Scan for the cell matching the given text and deliver its [x, y] coordinate at center. 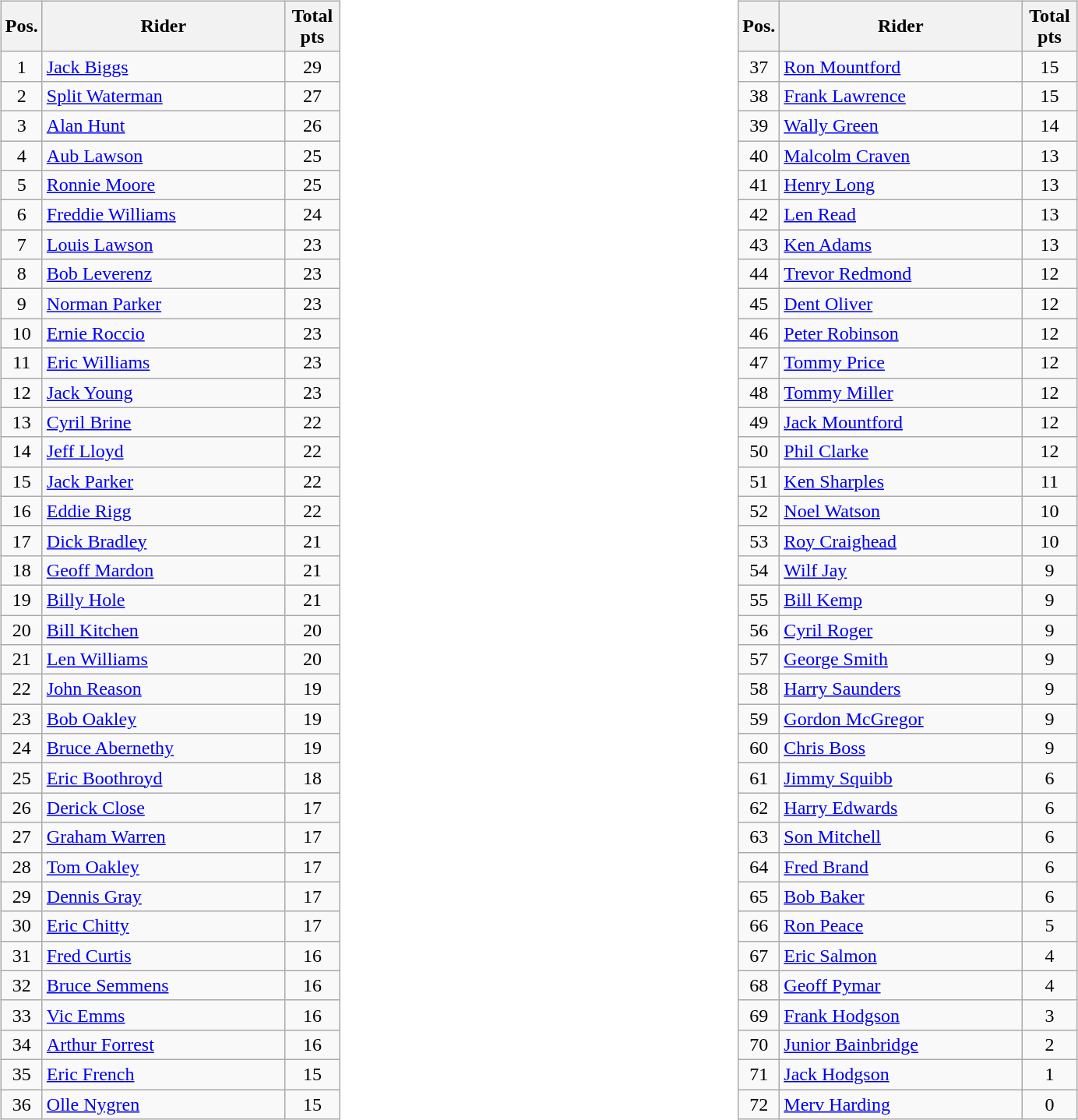
Ken Adams [900, 245]
Norman Parker [164, 304]
54 [759, 570]
Eddie Rigg [164, 511]
68 [759, 985]
George Smith [900, 660]
Eric Boothroyd [164, 778]
Tommy Price [900, 363]
Ernie Roccio [164, 333]
48 [759, 393]
42 [759, 215]
Jack Mountford [900, 422]
55 [759, 600]
44 [759, 274]
57 [759, 660]
Olle Nygren [164, 1104]
Vic Emms [164, 1015]
Jack Hodgson [900, 1074]
Jack Young [164, 393]
Derick Close [164, 808]
Bob Baker [900, 896]
Chris Boss [900, 748]
Freddie Williams [164, 215]
47 [759, 363]
43 [759, 245]
Jack Parker [164, 481]
61 [759, 778]
Alan Hunt [164, 125]
46 [759, 333]
Len Read [900, 215]
Merv Harding [900, 1104]
Ken Sharples [900, 481]
Bill Kitchen [164, 630]
Tommy Miller [900, 393]
Geoff Mardon [164, 570]
67 [759, 956]
Trevor Redmond [900, 274]
60 [759, 748]
31 [22, 956]
Ron Mountford [900, 66]
Dick Bradley [164, 541]
45 [759, 304]
Geoff Pymar [900, 985]
Fred Brand [900, 867]
63 [759, 837]
Frank Hodgson [900, 1015]
Bruce Semmens [164, 985]
41 [759, 185]
Arthur Forrest [164, 1044]
Eric Salmon [900, 956]
50 [759, 452]
Noel Watson [900, 511]
Split Waterman [164, 96]
Son Mitchell [900, 837]
52 [759, 511]
36 [22, 1104]
Ronnie Moore [164, 185]
72 [759, 1104]
40 [759, 155]
51 [759, 481]
37 [759, 66]
Junior Bainbridge [900, 1044]
69 [759, 1015]
Eric French [164, 1074]
8 [22, 274]
Len Williams [164, 660]
Peter Robinson [900, 333]
Cyril Roger [900, 630]
Wally Green [900, 125]
49 [759, 422]
Wilf Jay [900, 570]
35 [22, 1074]
56 [759, 630]
39 [759, 125]
Phil Clarke [900, 452]
Graham Warren [164, 837]
Ron Peace [900, 926]
0 [1050, 1104]
Bruce Abernethy [164, 748]
Jimmy Squibb [900, 778]
Fred Curtis [164, 956]
Dennis Gray [164, 896]
Frank Lawrence [900, 96]
28 [22, 867]
Harry Edwards [900, 808]
64 [759, 867]
Jack Biggs [164, 66]
32 [22, 985]
Henry Long [900, 185]
Harry Saunders [900, 689]
7 [22, 245]
John Reason [164, 689]
Gordon McGregor [900, 719]
58 [759, 689]
Tom Oakley [164, 867]
34 [22, 1044]
Bill Kemp [900, 600]
Aub Lawson [164, 155]
Bob Oakley [164, 719]
Eric Chitty [164, 926]
Malcolm Craven [900, 155]
71 [759, 1074]
Roy Craighead [900, 541]
38 [759, 96]
Jeff Lloyd [164, 452]
Dent Oliver [900, 304]
70 [759, 1044]
33 [22, 1015]
Cyril Brine [164, 422]
62 [759, 808]
59 [759, 719]
66 [759, 926]
Billy Hole [164, 600]
Bob Leverenz [164, 274]
53 [759, 541]
65 [759, 896]
30 [22, 926]
Louis Lawson [164, 245]
Eric Williams [164, 363]
